Output the (X, Y) coordinate of the center of the cell containing the given text.  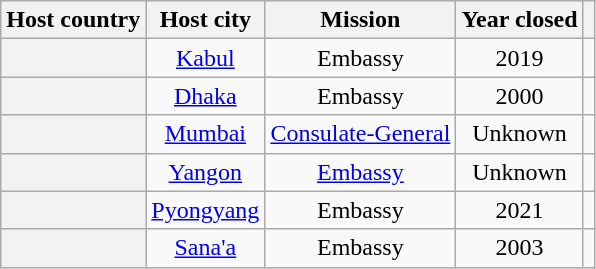
Yangon (206, 172)
2003 (520, 248)
Year closed (520, 20)
Kabul (206, 58)
2019 (520, 58)
Mission (360, 20)
Mumbai (206, 134)
Host city (206, 20)
Consulate-General (360, 134)
Host country (74, 20)
Sana'a (206, 248)
2000 (520, 96)
Dhaka (206, 96)
Pyongyang (206, 210)
2021 (520, 210)
